Scan for the cell matching the given text and deliver its [x, y] coordinate at center. 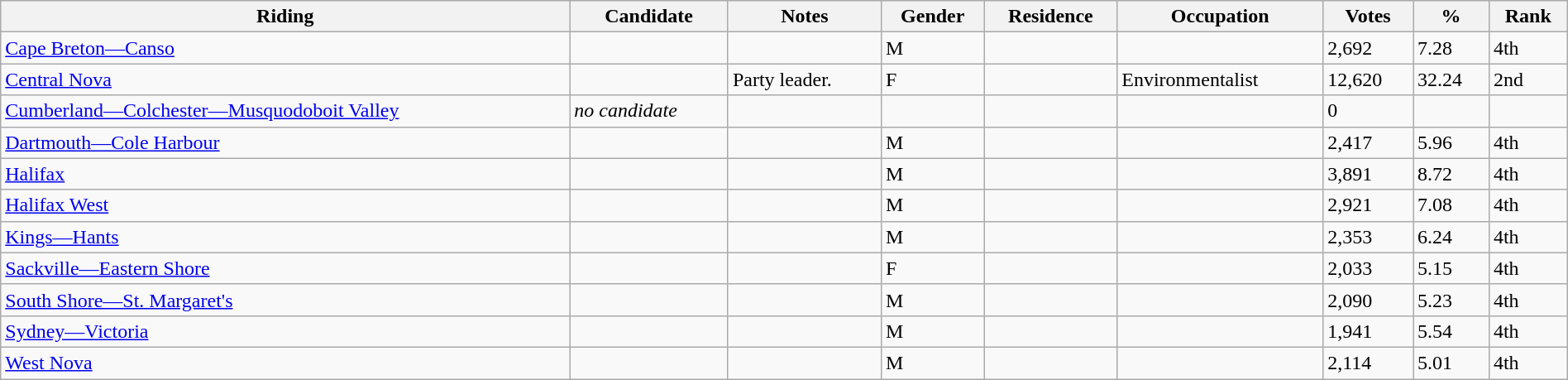
5.15 [1451, 268]
Rank [1528, 17]
8.72 [1451, 174]
South Shore—St. Margaret's [285, 300]
Central Nova [285, 79]
6.24 [1451, 237]
Sackville—Eastern Shore [285, 268]
Cape Breton—Canso [285, 48]
12,620 [1368, 79]
2nd [1528, 79]
5.54 [1451, 331]
Occupation [1221, 17]
2,090 [1368, 300]
Notes [804, 17]
Halifax West [285, 205]
2,353 [1368, 237]
2,033 [1368, 268]
Gender [933, 17]
32.24 [1451, 79]
7.08 [1451, 205]
2,921 [1368, 205]
Dartmouth—Cole Harbour [285, 142]
5.96 [1451, 142]
2,114 [1368, 363]
Party leader. [804, 79]
Sydney—Victoria [285, 331]
no candidate [649, 111]
5.23 [1451, 300]
% [1451, 17]
0 [1368, 111]
Halifax [285, 174]
5.01 [1451, 363]
Votes [1368, 17]
Cumberland—Colchester—Musquodoboit Valley [285, 111]
1,941 [1368, 331]
Environmentalist [1221, 79]
3,891 [1368, 174]
Residence [1050, 17]
2,692 [1368, 48]
Candidate [649, 17]
West Nova [285, 363]
Riding [285, 17]
7.28 [1451, 48]
Kings—Hants [285, 237]
2,417 [1368, 142]
